Determine the (x, y) coordinate at the center of the cell enclosing the given text.  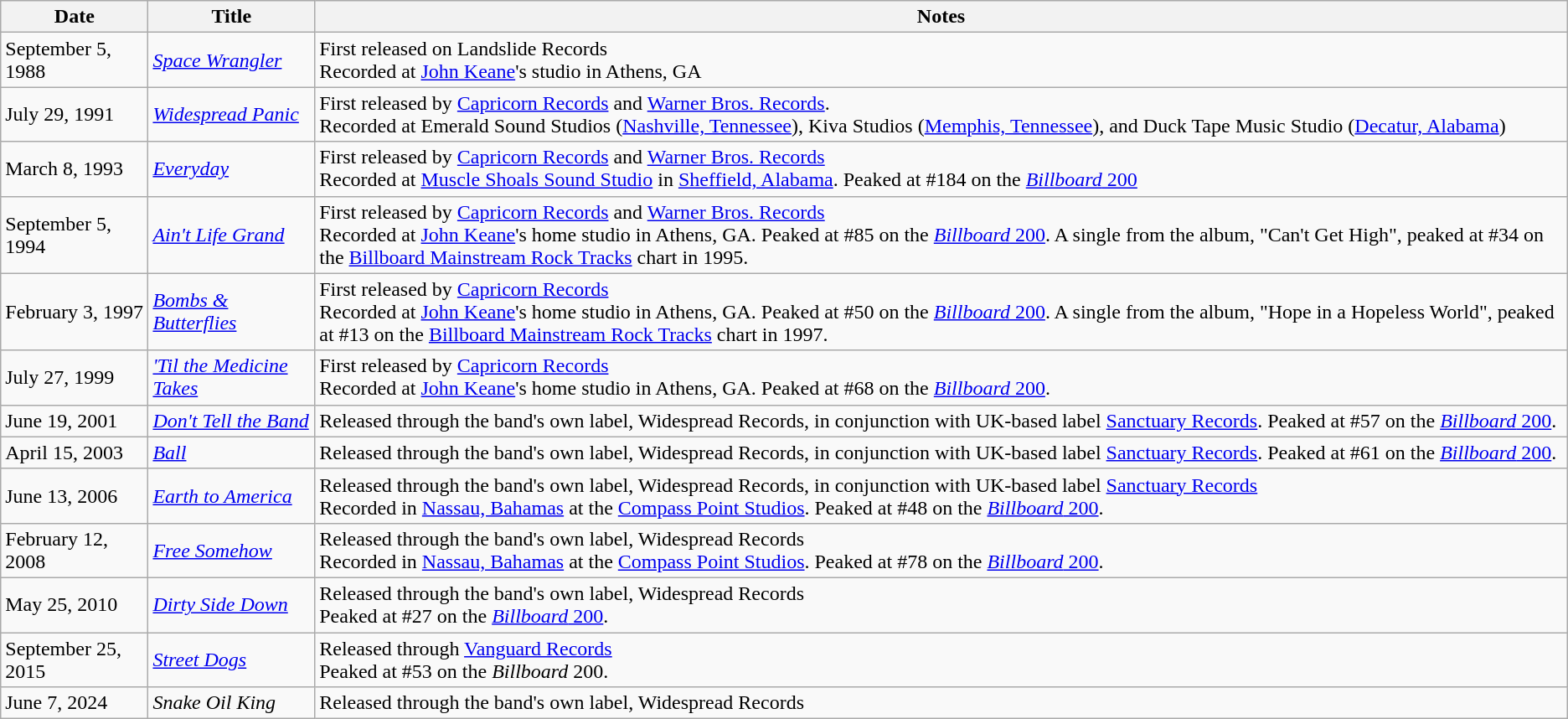
Street Dogs (231, 659)
March 8, 1993 (75, 169)
Don't Tell the Band (231, 421)
'Til the Medicine Takes (231, 377)
Released through the band's own label, Widespread Records (941, 703)
June 7, 2024 (75, 703)
September 5, 1988 (75, 60)
Space Wrangler (231, 60)
Released through the band's own label, Widespread Records, in conjunction with UK-based label Sanctuary Records. Peaked at #57 on the Billboard 200. (941, 421)
September 5, 1994 (75, 235)
June 19, 2001 (75, 421)
February 12, 2008 (75, 550)
Widespread Panic (231, 114)
Everyday (231, 169)
First released on Landslide RecordsRecorded at John Keane's studio in Athens, GA (941, 60)
Earth to America (231, 496)
Dirty Side Down (231, 605)
Free Somehow (231, 550)
Bombs & Butterflies (231, 312)
Released through the band's own label, Widespread RecordsPeaked at #27 on the Billboard 200. (941, 605)
July 27, 1999 (75, 377)
June 13, 2006 (75, 496)
Ain't Life Grand (231, 235)
Released through the band's own label, Widespread Records, in conjunction with UK-based label Sanctuary Records. Peaked at #61 on the Billboard 200. (941, 453)
February 3, 1997 (75, 312)
September 25, 2015 (75, 659)
First released by Capricorn RecordsRecorded at John Keane's home studio in Athens, GA. Peaked at #68 on the Billboard 200. (941, 377)
April 15, 2003 (75, 453)
Snake Oil King (231, 703)
July 29, 1991 (75, 114)
Released through Vanguard RecordsPeaked at #53 on the Billboard 200. (941, 659)
Ball (231, 453)
Notes (941, 17)
Title (231, 17)
May 25, 2010 (75, 605)
Date (75, 17)
